For the text-containing cell, return its midpoint in [X, Y] coordinate format. 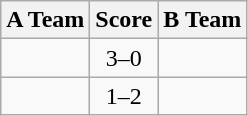
3–0 [124, 58]
B Team [202, 20]
Score [124, 20]
1–2 [124, 96]
A Team [46, 20]
